Capture the cell that displays the provided text and extract its (x, y) central coordinate. 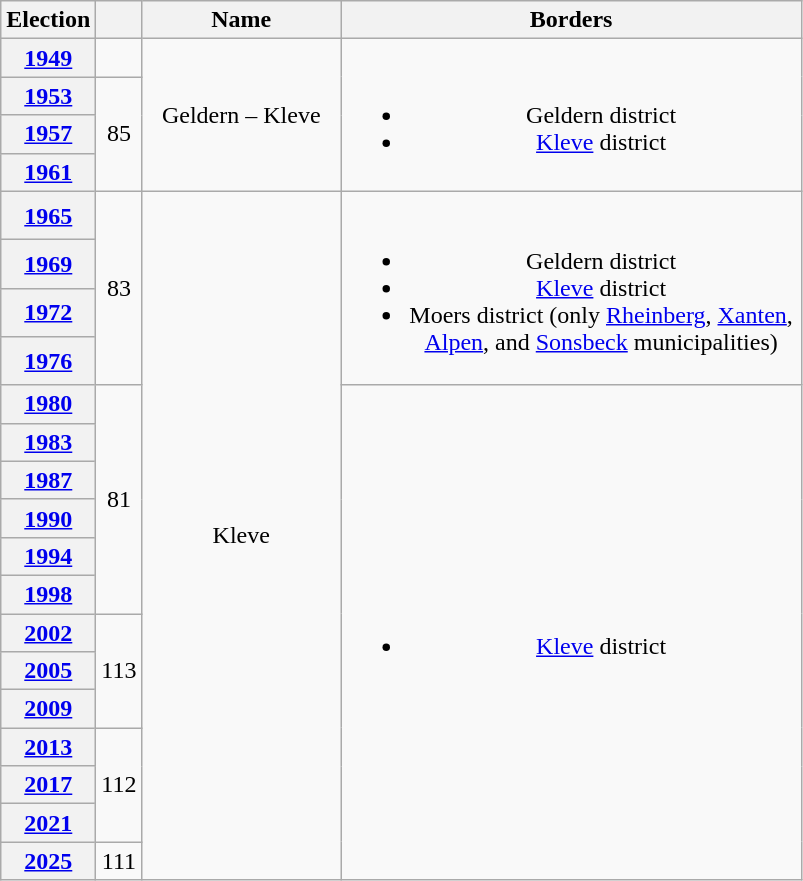
1998 (48, 594)
Borders (572, 20)
2013 (48, 747)
Geldern – Kleve (242, 115)
1969 (48, 264)
2025 (48, 861)
1961 (48, 172)
111 (119, 861)
1965 (48, 216)
1949 (48, 58)
2005 (48, 671)
2002 (48, 633)
1990 (48, 518)
1976 (48, 362)
1987 (48, 480)
2009 (48, 709)
81 (119, 499)
1980 (48, 404)
1953 (48, 96)
1957 (48, 134)
1983 (48, 442)
1972 (48, 312)
Geldern districtKleve district (572, 115)
Geldern districtKleve districtMoers district (only Rheinberg, Xanten, Alpen, and Sonsbeck municipalities) (572, 288)
1994 (48, 556)
Election (48, 20)
2017 (48, 785)
Kleve (242, 536)
85 (119, 134)
Kleve district (572, 632)
113 (119, 671)
83 (119, 288)
2021 (48, 823)
112 (119, 785)
Name (242, 20)
